Locate the cell with the specified text and output its (x, y) center coordinate. 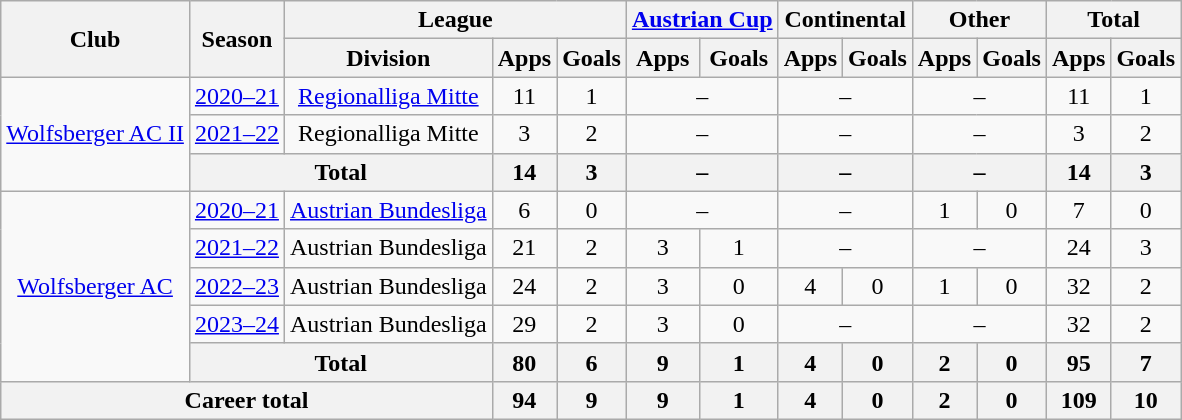
21 (524, 248)
Division (388, 58)
Other (979, 20)
Career total (246, 400)
95 (1078, 362)
Wolfsberger AC II (96, 134)
Continental (845, 20)
Season (236, 39)
2022–23 (236, 286)
109 (1078, 400)
29 (524, 324)
Wolfsberger AC (96, 286)
Austrian Cup (702, 20)
2023–24 (236, 324)
80 (524, 362)
94 (524, 400)
10 (1146, 400)
Club (96, 39)
League (455, 20)
